Scan for the cell matching the given text and deliver its (X, Y) coordinate at center. 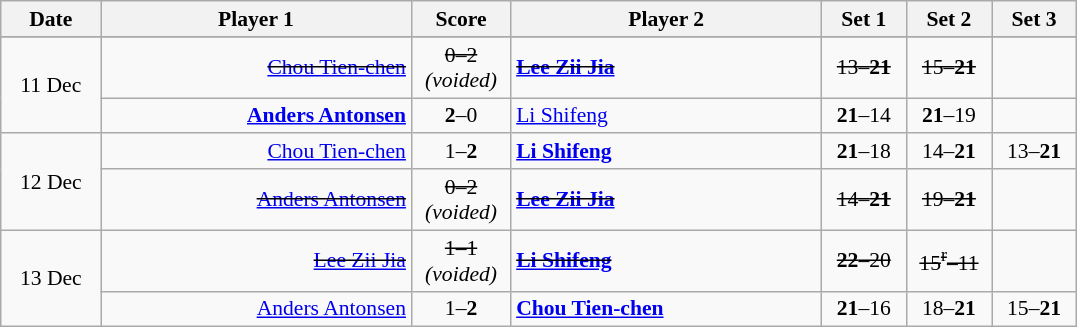
Set 3 (1034, 19)
Set 1 (864, 19)
Date (51, 19)
Player 1 (256, 19)
Score (461, 19)
Set 2 (948, 19)
19–21 (948, 200)
11 Dec (51, 86)
Player 2 (666, 19)
2–0 (461, 116)
18–21 (948, 309)
22–20 (864, 260)
21–14 (864, 116)
21–18 (864, 152)
21–19 (948, 116)
13 Dec (51, 278)
12 Dec (51, 182)
21–16 (864, 309)
1–1 (voided) (461, 260)
15r–11 (948, 260)
